Provide the (x, y) coordinate of the cell's center where the given text is located.  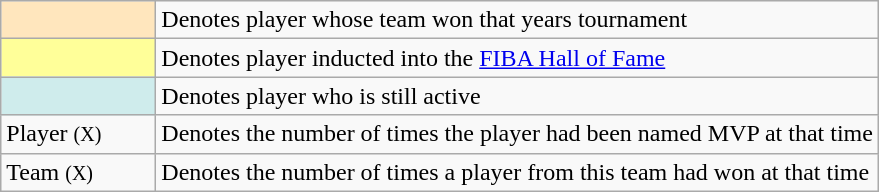
Team (X) (78, 172)
Denotes player who is still active (518, 96)
Denotes player inducted into the FIBA Hall of Fame (518, 58)
Denotes the number of times a player from this team had won at that time (518, 172)
Denotes player whose team won that years tournament (518, 20)
Player (X) (78, 134)
Denotes the number of times the player had been named MVP at that time (518, 134)
